Output the (X, Y) coordinate of the center of the cell containing the given text.  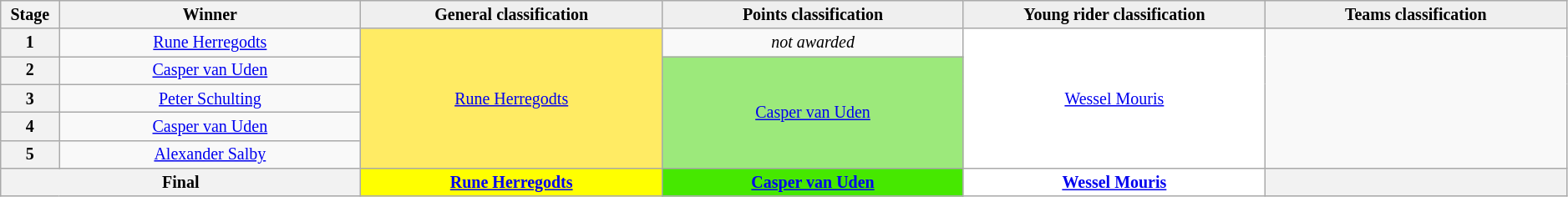
Points classification (814, 15)
2 (30, 70)
Alexander Salby (211, 154)
Peter Schulting (211, 98)
General classification (511, 15)
not awarded (814, 43)
1 (30, 43)
4 (30, 127)
3 (30, 98)
Winner (211, 15)
Young rider classification (1114, 15)
Teams classification (1415, 15)
Final (180, 182)
5 (30, 154)
Stage (30, 15)
